Provide the [X, Y] coordinate of the cell's center where the given text is located.  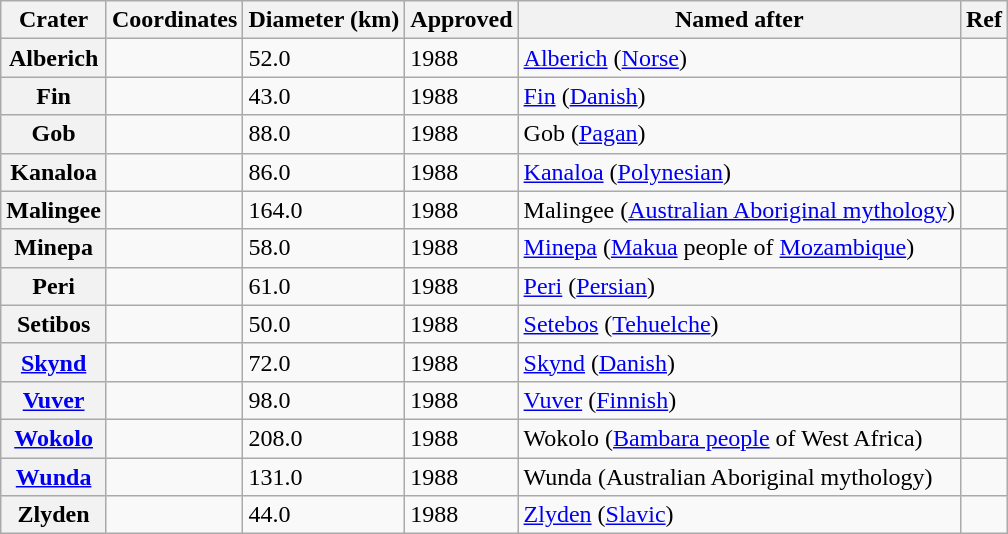
Minepa [54, 248]
Skynd [54, 362]
Wokolo [54, 438]
208.0 [324, 438]
Zlyden [54, 515]
Gob [54, 134]
Diameter (km) [324, 20]
88.0 [324, 134]
Fin [54, 96]
Kanaloa [54, 172]
131.0 [324, 477]
61.0 [324, 286]
Minepa (Makua people of Mozambique) [739, 248]
Peri (Persian) [739, 286]
Vuver (Finnish) [739, 400]
Wunda (Australian Aboriginal mythology) [739, 477]
Alberich [54, 58]
Alberich (Norse) [739, 58]
58.0 [324, 248]
164.0 [324, 210]
Setebos (Tehuelche) [739, 324]
Ref [984, 20]
43.0 [324, 96]
Zlyden (Slavic) [739, 515]
Crater [54, 20]
Setibos [54, 324]
Coordinates [174, 20]
52.0 [324, 58]
Named after [739, 20]
98.0 [324, 400]
Wunda [54, 477]
72.0 [324, 362]
Skynd (Danish) [739, 362]
Vuver [54, 400]
Peri [54, 286]
Wokolo (Bambara people of West Africa) [739, 438]
50.0 [324, 324]
Gob (Pagan) [739, 134]
Approved [462, 20]
44.0 [324, 515]
Fin (Danish) [739, 96]
Malingee (Australian Aboriginal mythology) [739, 210]
Kanaloa (Polynesian) [739, 172]
86.0 [324, 172]
Malingee [54, 210]
